Return [x, y] of the center of cell containing provided text 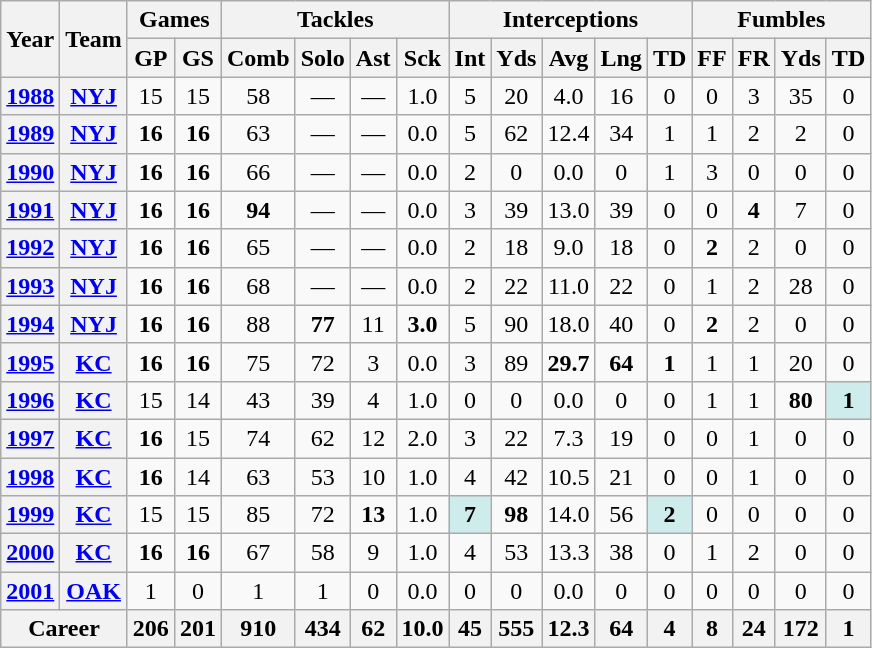
80 [800, 400]
98 [516, 515]
Ast [373, 58]
FR [754, 58]
74 [258, 438]
206 [150, 629]
18.0 [568, 324]
9 [373, 553]
88 [258, 324]
1988 [30, 96]
1990 [30, 172]
24 [754, 629]
1991 [30, 210]
7.3 [568, 438]
9.0 [568, 248]
77 [322, 324]
75 [258, 362]
Games [174, 20]
94 [258, 210]
85 [258, 515]
11.0 [568, 286]
172 [800, 629]
434 [322, 629]
Fumbles [782, 20]
2001 [30, 591]
GP [150, 58]
68 [258, 286]
Team [94, 39]
OAK [94, 591]
12.3 [568, 629]
1999 [30, 515]
Interceptions [570, 20]
89 [516, 362]
29.7 [568, 362]
3.0 [422, 324]
1996 [30, 400]
555 [516, 629]
1997 [30, 438]
43 [258, 400]
1994 [30, 324]
Tackles [335, 20]
FF [712, 58]
Year [30, 39]
65 [258, 248]
42 [516, 477]
1993 [30, 286]
Career [64, 629]
Lng [621, 58]
Sck [422, 58]
35 [800, 96]
10.5 [568, 477]
11 [373, 324]
1995 [30, 362]
40 [621, 324]
34 [621, 134]
38 [621, 553]
Comb [258, 58]
910 [258, 629]
Int [470, 58]
13 [373, 515]
45 [470, 629]
Avg [568, 58]
2.0 [422, 438]
8 [712, 629]
13.3 [568, 553]
21 [621, 477]
1989 [30, 134]
10 [373, 477]
Solo [322, 58]
67 [258, 553]
66 [258, 172]
90 [516, 324]
1992 [30, 248]
GS [198, 58]
12 [373, 438]
1998 [30, 477]
28 [800, 286]
4.0 [568, 96]
201 [198, 629]
12.4 [568, 134]
56 [621, 515]
14.0 [568, 515]
10.0 [422, 629]
2000 [30, 553]
13.0 [568, 210]
19 [621, 438]
